Scan for the cell matching the given text and deliver its [x, y] coordinate at center. 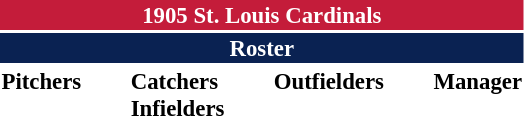
1905 St. Louis Cardinals [262, 15]
Roster [262, 48]
